Locate the cell with the specified text and output its (X, Y) center coordinate. 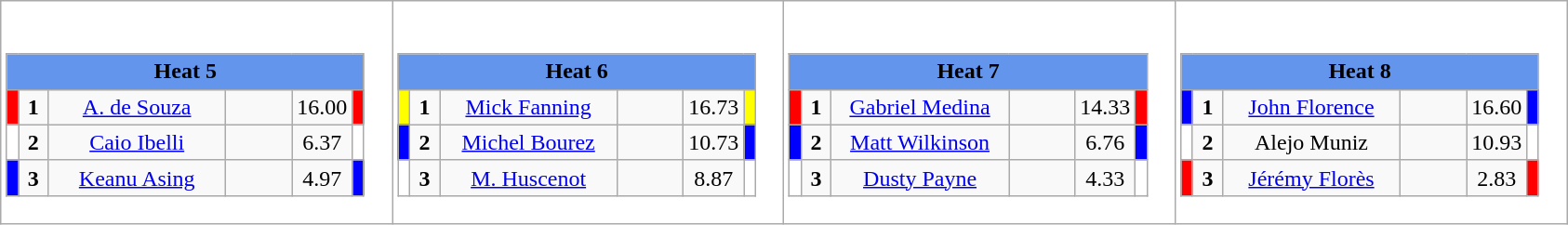
Alejo Muniz (1311, 142)
6.37 (322, 142)
Heat 6 (577, 72)
Heat 8 (1360, 72)
16.60 (1497, 107)
Gabriel Medina (921, 107)
Heat 6 1 Mick Fanning 16.73 2 Michel Bourez 10.73 3 M. Huscenot 8.87 (588, 112)
Keanu Asing (138, 178)
Michel Bourez (528, 142)
Heat 7 (968, 72)
8.87 (714, 178)
Mick Fanning (528, 107)
16.73 (714, 107)
John Florence (1311, 107)
6.76 (1105, 142)
Heat 5 (185, 72)
10.73 (714, 142)
4.97 (322, 178)
Jérémy Florès (1311, 178)
Matt Wilkinson (921, 142)
M. Huscenot (528, 178)
Heat 7 1 Gabriel Medina 14.33 2 Matt Wilkinson 6.76 3 Dusty Payne 4.33 (980, 112)
A. de Souza (138, 107)
10.93 (1497, 142)
2.83 (1497, 178)
14.33 (1105, 107)
Dusty Payne (921, 178)
Heat 5 1 A. de Souza 16.00 2 Caio Ibelli 6.37 3 Keanu Asing 4.97 (197, 112)
16.00 (322, 107)
Heat 8 1 John Florence 16.60 2 Alejo Muniz 10.93 3 Jérémy Florès 2.83 (1371, 112)
4.33 (1105, 178)
Caio Ibelli (138, 142)
